Search for the cell housing the specified text and yield its [x, y] center coordinate. 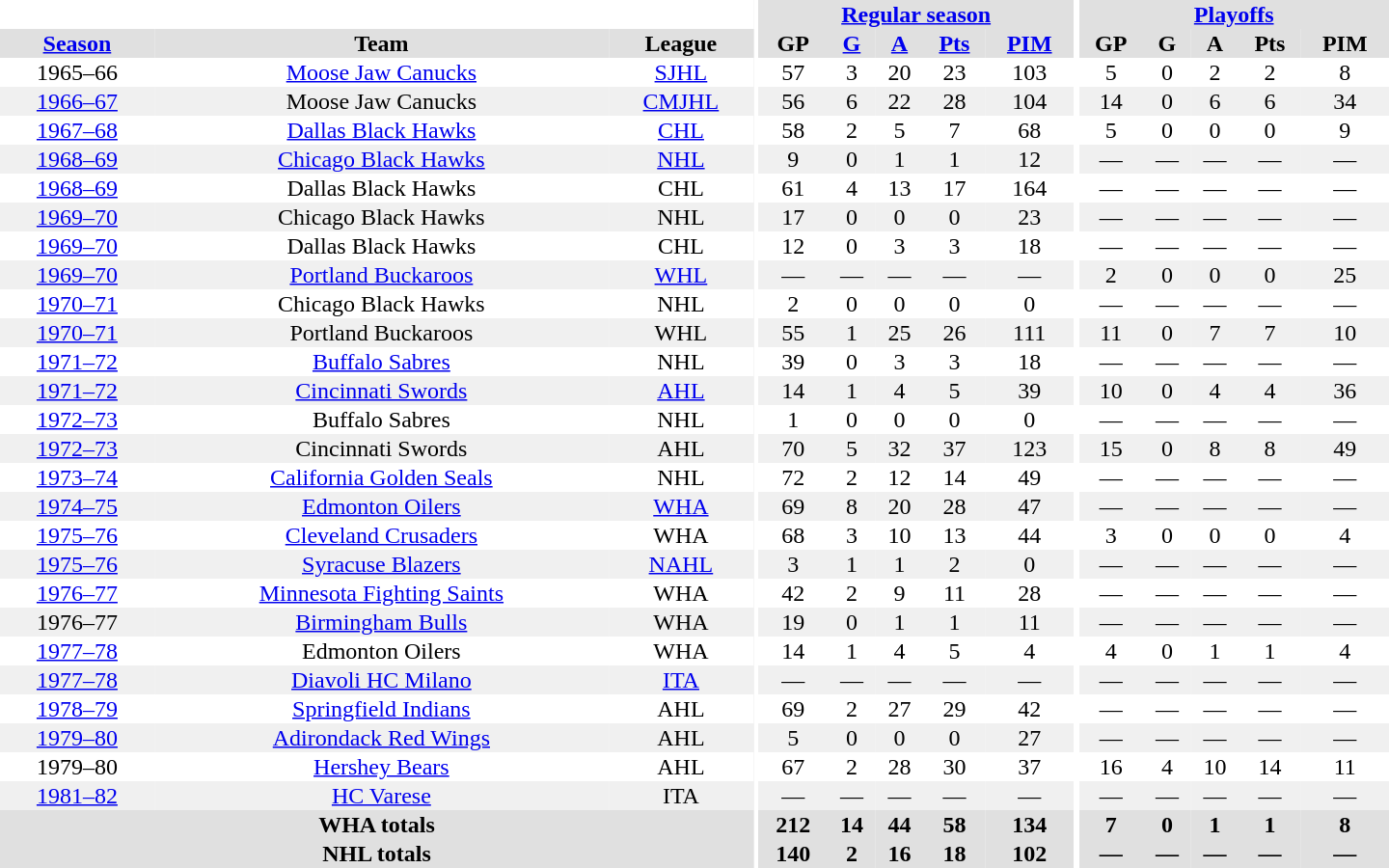
34 [1345, 101]
19 [793, 622]
Birmingham Bulls [382, 622]
29 [954, 709]
Playoffs [1234, 14]
22 [900, 101]
164 [1030, 188]
SJHL [681, 72]
57 [793, 72]
70 [793, 448]
56 [793, 101]
League [681, 43]
15 [1111, 448]
Team [382, 43]
Diavoli HC Milano [382, 680]
California Golden Seals [382, 477]
111 [1030, 333]
26 [954, 333]
134 [1030, 825]
Regular season [915, 14]
61 [793, 188]
NAHL [681, 564]
Cleveland Crusaders [382, 535]
NHL totals [376, 854]
1981–82 [77, 796]
1974–75 [77, 506]
36 [1345, 391]
55 [793, 333]
Springfield Indians [382, 709]
140 [793, 854]
72 [793, 477]
1978–79 [77, 709]
67 [793, 767]
47 [1030, 506]
Minnesota Fighting Saints [382, 593]
32 [900, 448]
Hershey Bears [382, 767]
1967–68 [77, 130]
104 [1030, 101]
1966–67 [77, 101]
212 [793, 825]
1965–66 [77, 72]
Season [77, 43]
102 [1030, 854]
123 [1030, 448]
CMJHL [681, 101]
HC Varese [382, 796]
Syracuse Blazers [382, 564]
103 [1030, 72]
30 [954, 767]
WHA totals [376, 825]
Adirondack Red Wings [382, 738]
1973–74 [77, 477]
